Provide the [X, Y] coordinate of the cell's center where the given text is located.  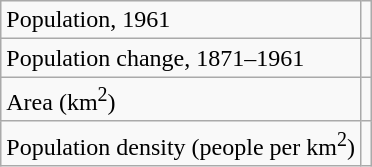
Population, 1961 [181, 20]
Population density (people per km2) [181, 144]
Population change, 1871–1961 [181, 58]
Area (km2) [181, 100]
